Identify which cell holds the provided text, then report its [X, Y] central coordinate. 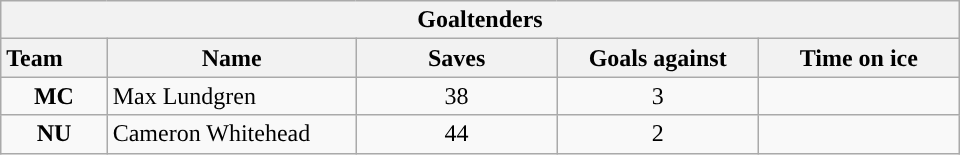
NU [54, 134]
Name [232, 58]
3 [658, 96]
Time on ice [858, 58]
Cameron Whitehead [232, 134]
Goaltenders [480, 20]
MC [54, 96]
Saves [456, 58]
38 [456, 96]
Max Lundgren [232, 96]
44 [456, 134]
Goals against [658, 58]
2 [658, 134]
Team [54, 58]
